Scan for the cell matching the given text and deliver its [x, y] coordinate at center. 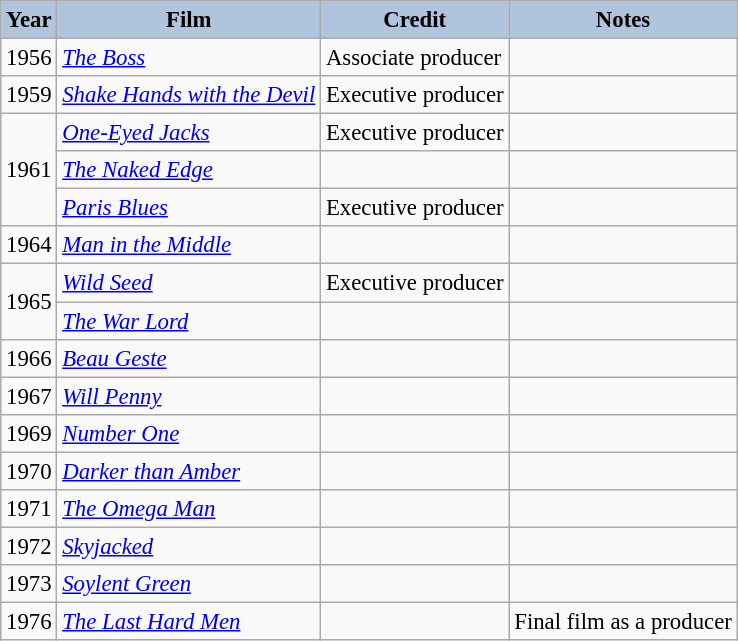
The Last Hard Men [189, 621]
Will Penny [189, 396]
Year [29, 20]
1971 [29, 509]
1956 [29, 58]
The Naked Edge [189, 170]
1973 [29, 584]
The Omega Man [189, 509]
1969 [29, 433]
Number One [189, 433]
1959 [29, 95]
One-Eyed Jacks [189, 133]
Credit [415, 20]
Wild Seed [189, 283]
1967 [29, 396]
Darker than Amber [189, 471]
1970 [29, 471]
The War Lord [189, 321]
Skyjacked [189, 546]
Final film as a producer [623, 621]
1966 [29, 358]
Soylent Green [189, 584]
1972 [29, 546]
Man in the Middle [189, 245]
Paris Blues [189, 208]
The Boss [189, 58]
1964 [29, 245]
1976 [29, 621]
1961 [29, 170]
Shake Hands with the Devil [189, 95]
Beau Geste [189, 358]
Film [189, 20]
Notes [623, 20]
1965 [29, 302]
Associate producer [415, 58]
